Detect which cell encompasses the target text, then output its [x, y] center coordinate. 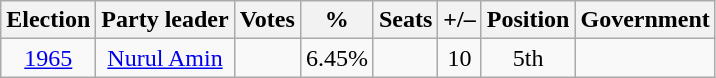
+/– [460, 20]
10 [460, 58]
Seats [405, 20]
Election [48, 20]
Party leader [165, 20]
Government [645, 20]
6.45% [336, 58]
Position [528, 20]
1965 [48, 58]
5th [528, 58]
% [336, 20]
Nurul Amin [165, 58]
Votes [267, 20]
